Identify which cell holds the provided text, then report its (X, Y) central coordinate. 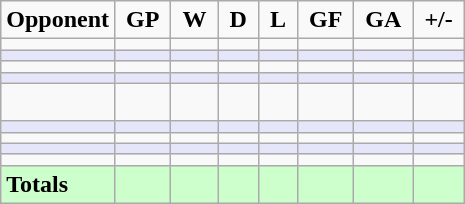
W (194, 20)
GP (143, 20)
Totals (58, 184)
Opponent (58, 20)
+/- (438, 20)
GF (325, 20)
L (278, 20)
GA (384, 20)
D (238, 20)
